For the text-containing cell, return its midpoint in (X, Y) coordinate format. 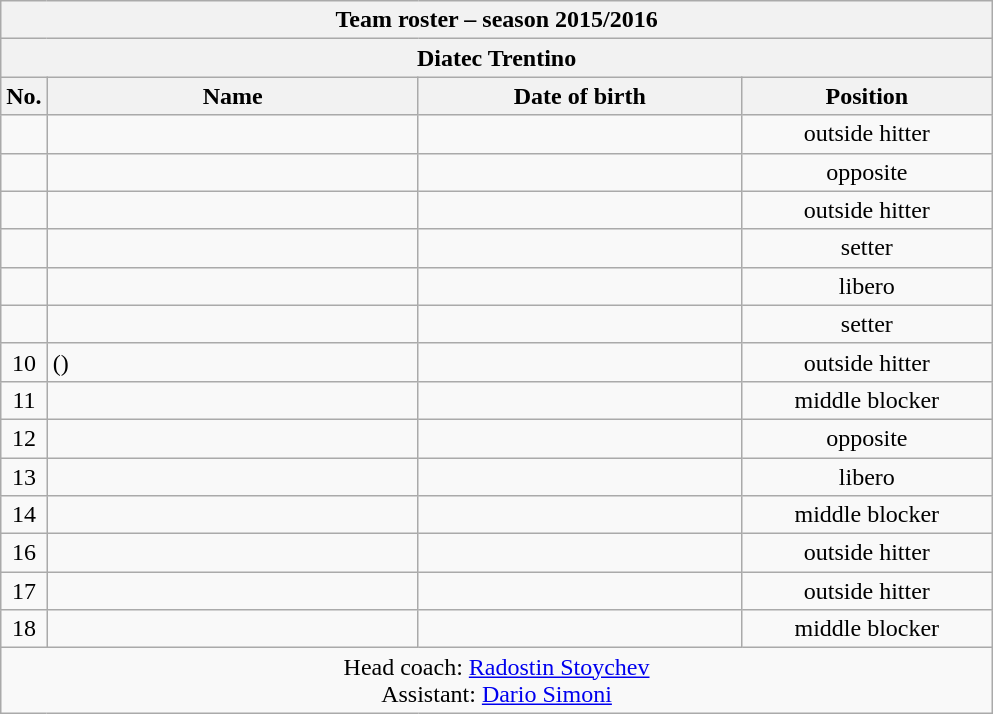
Name (232, 96)
16 (24, 553)
13 (24, 477)
Position (866, 96)
Diatec Trentino (497, 58)
Head coach: Radostin StoychevAssistant: Dario Simoni (497, 680)
Team roster – season 2015/2016 (497, 20)
No. (24, 96)
() (232, 362)
Date of birth (580, 96)
18 (24, 629)
12 (24, 438)
17 (24, 591)
14 (24, 515)
10 (24, 362)
11 (24, 400)
